Find where the given text appears and provide that cell's center as (X, Y) coordinate. 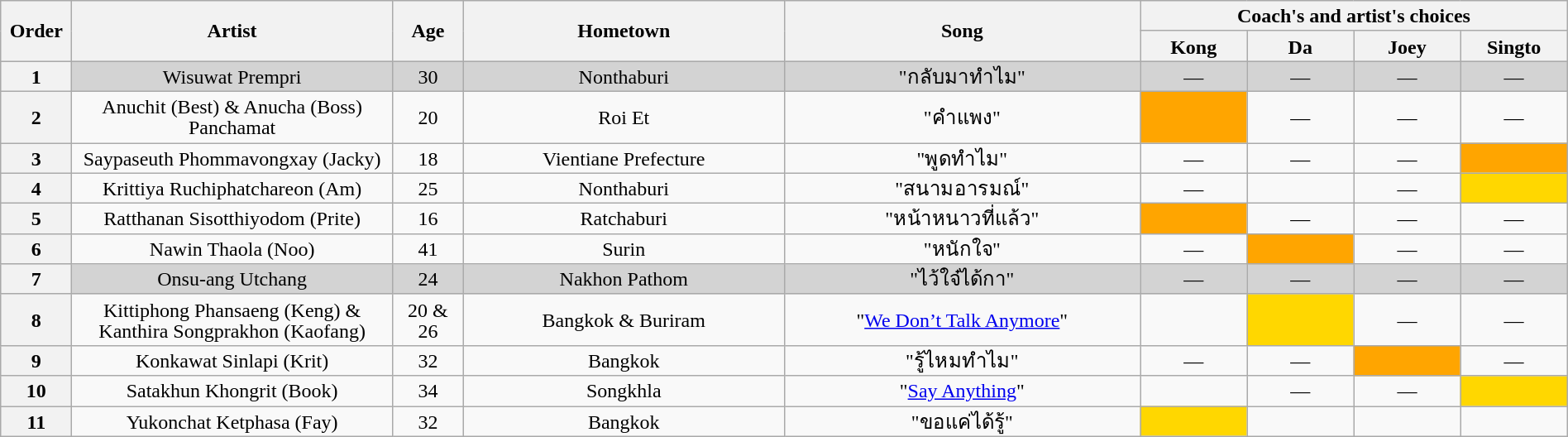
5 (36, 218)
"หน้าหนาวที่แล้ว" (963, 218)
11 (36, 420)
Joey (1408, 46)
Kittiphong Phansaeng (Keng) & Kanthira Songprakhon (Kaofang) (232, 319)
41 (428, 248)
Nakhon Pathom (624, 280)
Kong (1194, 46)
Wisuwat Prempri (232, 76)
Hometown (624, 31)
Satakhun Khongrit (Book) (232, 391)
6 (36, 248)
Song (963, 31)
Roi Et (624, 117)
Vientiane Prefecture (624, 157)
Songkhla (624, 391)
"สนามอารมณ์" (963, 189)
Onsu-ang Utchang (232, 280)
"We Don’t Talk Anymore" (963, 319)
Ratthanan Sisotthiyodom (Prite) (232, 218)
Anuchit (Best) & Anucha (Boss) Panchamat (232, 117)
"พูดทำไม" (963, 157)
30 (428, 76)
24 (428, 280)
"ไว้ใจ๋ได้กา" (963, 280)
"ขอแค่ได้รู้" (963, 420)
16 (428, 218)
20 (428, 117)
2 (36, 117)
"กลับมาทำไม" (963, 76)
7 (36, 280)
Surin (624, 248)
Bangkok & Buriram (624, 319)
Age (428, 31)
Konkawat Sinlapi (Krit) (232, 361)
Saypaseuth Phommavongxay (Jacky) (232, 157)
"รู้ไหมทําไม" (963, 361)
Da (1300, 46)
Krittiya Ruchiphatchareon (Am) (232, 189)
"Say Anything" (963, 391)
Ratchaburi (624, 218)
Artist (232, 31)
"คำแพง" (963, 117)
Coach's and artist's choices (1355, 17)
Yukonchat Ketphasa (Fay) (232, 420)
Order (36, 31)
Nawin Thaola (Noo) (232, 248)
34 (428, 391)
1 (36, 76)
3 (36, 157)
9 (36, 361)
8 (36, 319)
20 & 26 (428, 319)
"หนักใจ" (963, 248)
Singto (1513, 46)
4 (36, 189)
18 (428, 157)
25 (428, 189)
10 (36, 391)
